Search for the cell housing the specified text and yield its (X, Y) center coordinate. 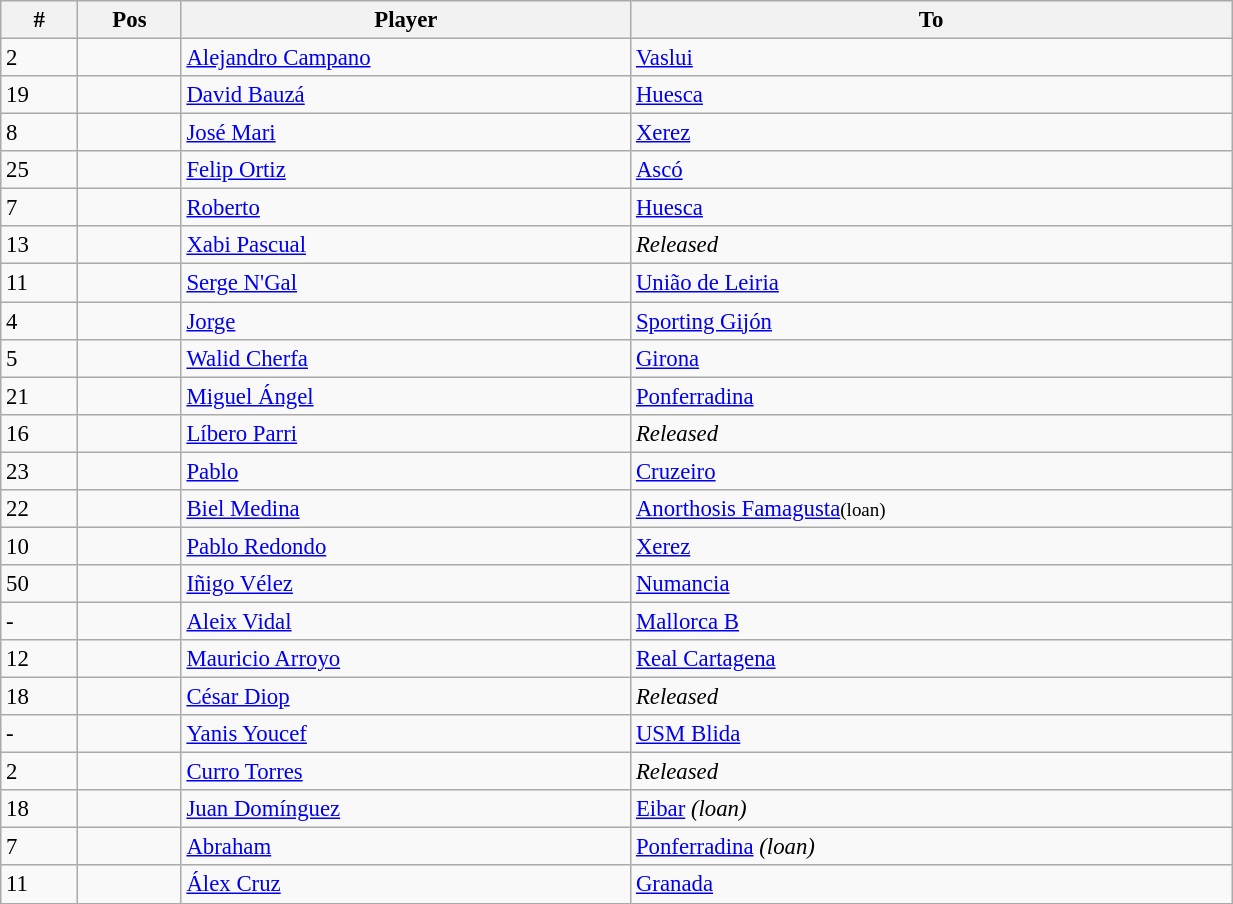
Miguel Ángel (406, 396)
Curro Torres (406, 772)
Ponferradina (loan) (932, 847)
16 (40, 433)
USM Blida (932, 734)
50 (40, 584)
José Mari (406, 133)
Numancia (932, 584)
Mauricio Arroyo (406, 659)
12 (40, 659)
David Bauzá (406, 95)
# (40, 20)
Iñigo Vélez (406, 584)
4 (40, 321)
Aleix Vidal (406, 621)
União de Leiria (932, 283)
Juan Domínguez (406, 809)
Serge N'Gal (406, 283)
Pablo Redondo (406, 546)
19 (40, 95)
Ponferradina (932, 396)
Xabi Pascual (406, 245)
23 (40, 471)
5 (40, 358)
Eibar (loan) (932, 809)
25 (40, 170)
Anorthosis Famagusta(loan) (932, 509)
Jorge (406, 321)
Mallorca B (932, 621)
13 (40, 245)
Roberto (406, 208)
César Diop (406, 697)
Pos (130, 20)
Walid Cherfa (406, 358)
8 (40, 133)
Alejandro Campano (406, 58)
Player (406, 20)
Sporting Gijón (932, 321)
Felip Ortiz (406, 170)
Líbero Parri (406, 433)
Yanis Youcef (406, 734)
Álex Cruz (406, 885)
Girona (932, 358)
Ascó (932, 170)
Granada (932, 885)
Biel Medina (406, 509)
To (932, 20)
Abraham (406, 847)
Pablo (406, 471)
Vaslui (932, 58)
10 (40, 546)
21 (40, 396)
Cruzeiro (932, 471)
22 (40, 509)
Real Cartagena (932, 659)
